Return [x, y] of the center of cell containing provided text 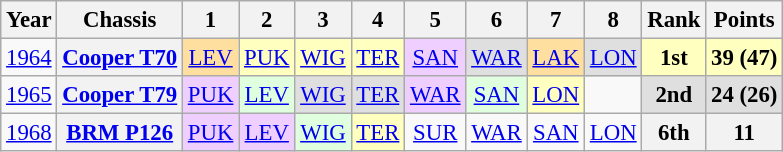
Rank [674, 20]
Chassis [120, 20]
Cooper T70 [120, 58]
6 [496, 20]
39 (47) [744, 58]
4 [378, 20]
Year [29, 20]
7 [556, 20]
1st [674, 58]
1968 [29, 133]
LAK [556, 58]
5 [436, 20]
24 (26) [744, 95]
2nd [674, 95]
1964 [29, 58]
1 [210, 20]
BRM P126 [120, 133]
SUR [436, 133]
3 [323, 20]
6th [674, 133]
8 [612, 20]
Cooper T79 [120, 95]
Points [744, 20]
2 [267, 20]
1965 [29, 95]
11 [744, 133]
